Extract the [x, y] coordinate from the center of the cell holding the provided text.  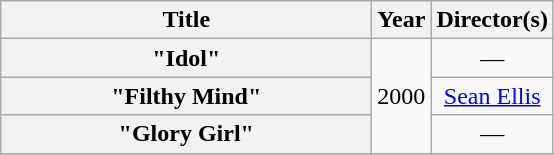
"Glory Girl" [186, 134]
Director(s) [492, 20]
"Idol" [186, 58]
Title [186, 20]
2000 [402, 96]
Year [402, 20]
"Filthy Mind" [186, 96]
Sean Ellis [492, 96]
